Detect which cell encompasses the target text, then output its [x, y] center coordinate. 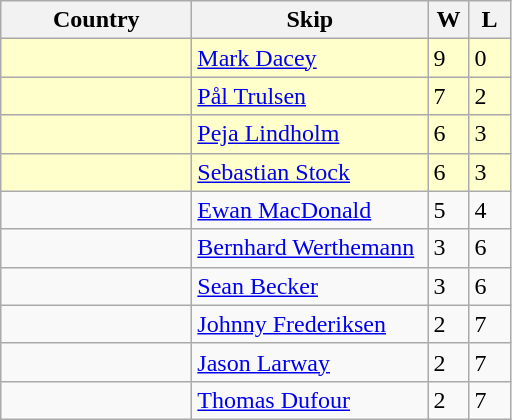
9 [448, 58]
Sean Becker [310, 286]
Pål Trulsen [310, 96]
Mark Dacey [310, 58]
Peja Lindholm [310, 134]
Ewan MacDonald [310, 210]
Johnny Frederiksen [310, 324]
Thomas Dufour [310, 400]
Country [96, 20]
5 [448, 210]
4 [490, 210]
0 [490, 58]
Skip [310, 20]
W [448, 20]
Bernhard Werthemann [310, 248]
Sebastian Stock [310, 172]
Jason Larway [310, 362]
L [490, 20]
